Return the [x, y] coordinate for the center point of the cell that contains the specified text.  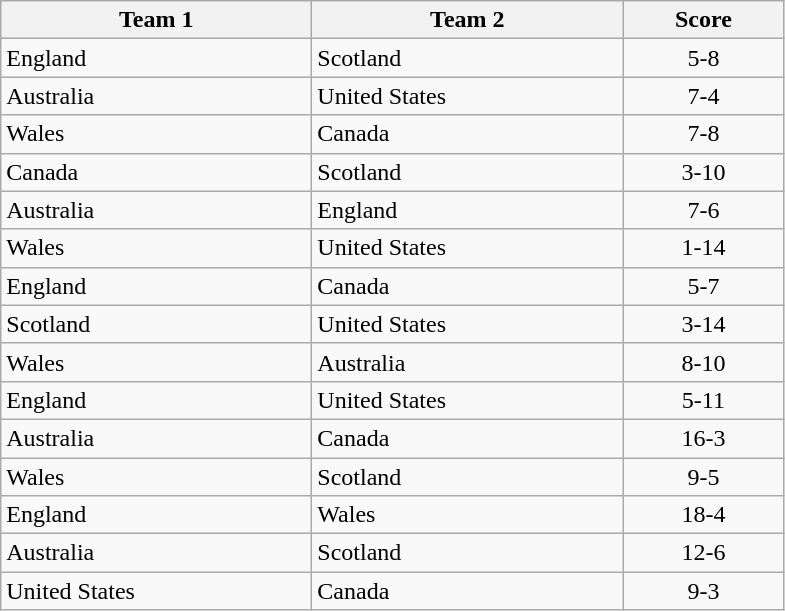
Score [704, 20]
1-14 [704, 248]
8-10 [704, 362]
Team 1 [156, 20]
Team 2 [468, 20]
9-3 [704, 591]
18-4 [704, 515]
16-3 [704, 438]
5-7 [704, 286]
7-4 [704, 96]
3-10 [704, 172]
9-5 [704, 477]
7-8 [704, 134]
7-6 [704, 210]
5-11 [704, 400]
5-8 [704, 58]
12-6 [704, 553]
3-14 [704, 324]
